Locate the cell with the specified text and output its (x, y) center coordinate. 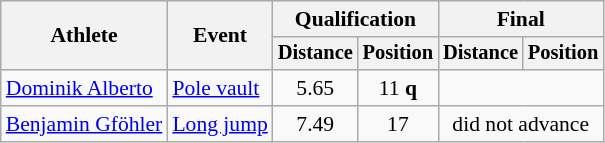
Qualification (356, 19)
Final (520, 19)
11 q (398, 88)
did not advance (520, 124)
17 (398, 124)
Athlete (84, 36)
Dominik Alberto (84, 88)
Benjamin Gföhler (84, 124)
Long jump (220, 124)
5.65 (316, 88)
Pole vault (220, 88)
Event (220, 36)
7.49 (316, 124)
